Locate the cell with the specified text and output its [x, y] center coordinate. 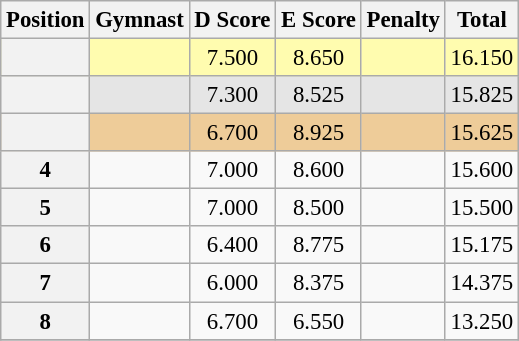
8.775 [318, 245]
Penalty [403, 20]
Gymnast [140, 20]
13.250 [482, 321]
7 [46, 283]
14.375 [482, 283]
8.525 [318, 95]
8.925 [318, 133]
8.600 [318, 170]
16.150 [482, 58]
5 [46, 208]
6 [46, 245]
Position [46, 20]
8.375 [318, 283]
D Score [232, 20]
15.175 [482, 245]
4 [46, 170]
Total [482, 20]
8 [46, 321]
6.550 [318, 321]
15.600 [482, 170]
6.400 [232, 245]
8.500 [318, 208]
7.500 [232, 58]
E Score [318, 20]
15.625 [482, 133]
15.500 [482, 208]
8.650 [318, 58]
6.000 [232, 283]
7.300 [232, 95]
15.825 [482, 95]
